From the cell containing the given text, extract its center point as [x, y] coordinate. 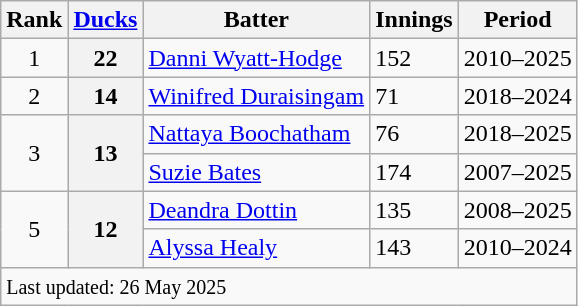
71 [414, 96]
Suzie Bates [256, 172]
13 [106, 153]
22 [106, 58]
152 [414, 58]
Innings [414, 20]
2010–2025 [518, 58]
Batter [256, 20]
5 [34, 229]
12 [106, 229]
2008–2025 [518, 210]
Ducks [106, 20]
135 [414, 210]
3 [34, 153]
2018–2025 [518, 134]
143 [414, 248]
Period [518, 20]
Alyssa Healy [256, 248]
14 [106, 96]
2 [34, 96]
Danni Wyatt-Hodge [256, 58]
2018–2024 [518, 96]
2010–2024 [518, 248]
Rank [34, 20]
76 [414, 134]
2007–2025 [518, 172]
Deandra Dottin [256, 210]
1 [34, 58]
Nattaya Boochatham [256, 134]
Winifred Duraisingam [256, 96]
Last updated: 26 May 2025 [289, 286]
174 [414, 172]
